Capture the cell that displays the provided text and extract its [x, y] central coordinate. 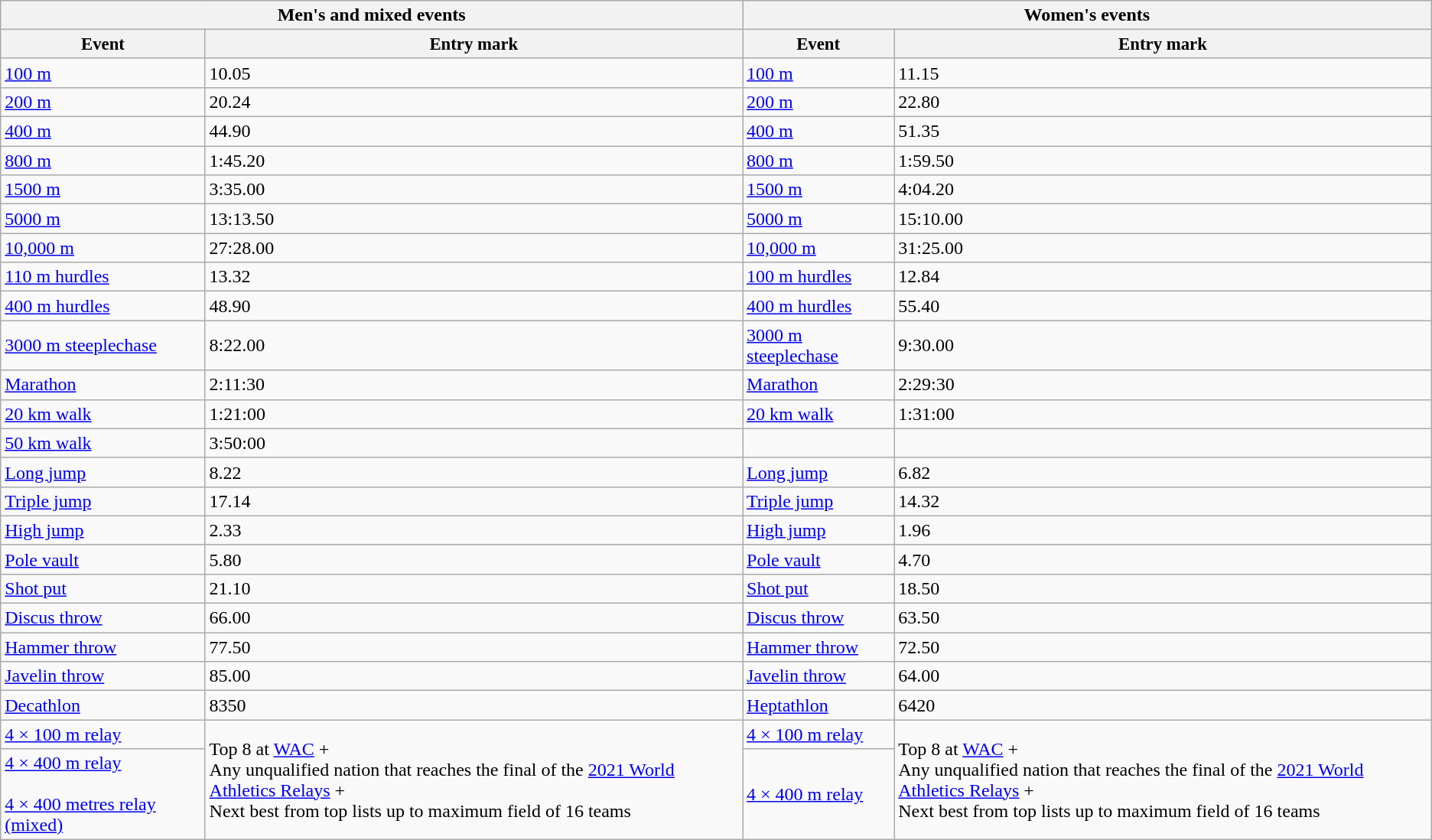
48.90 [474, 306]
4.70 [1163, 559]
1:31:00 [1163, 414]
8350 [474, 705]
1:59.50 [1163, 161]
Men's and mixed events [372, 15]
66.00 [474, 618]
20.24 [474, 102]
1:21:00 [474, 414]
9:30.00 [1163, 346]
44.90 [474, 132]
1:45.20 [474, 161]
63.50 [1163, 618]
4 × 400 m relay [819, 794]
64.00 [1163, 676]
72.50 [1163, 647]
8.22 [474, 472]
3:35.00 [474, 190]
50 km walk [103, 443]
4:04.20 [1163, 190]
2.33 [474, 530]
6420 [1163, 705]
31:25.00 [1163, 248]
85.00 [474, 676]
21.10 [474, 588]
110 m hurdles [103, 277]
13:13.50 [474, 219]
15:10.00 [1163, 219]
Women's events [1088, 15]
5.80 [474, 559]
18.50 [1163, 588]
51.35 [1163, 132]
17.14 [474, 501]
8:22.00 [474, 346]
Decathlon [103, 705]
2:11:30 [474, 385]
12.84 [1163, 277]
6.82 [1163, 472]
10.05 [474, 73]
77.50 [474, 647]
22.80 [1163, 102]
11.15 [1163, 73]
27:28.00 [474, 248]
3:50:00 [474, 443]
13.32 [474, 277]
4 × 400 m relay4 × 400 metres relay (mixed) [103, 794]
2:29:30 [1163, 385]
100 m hurdles [819, 277]
1.96 [1163, 530]
14.32 [1163, 501]
55.40 [1163, 306]
Heptathlon [819, 705]
